Output the [X, Y] coordinate of the center of the cell containing the given text.  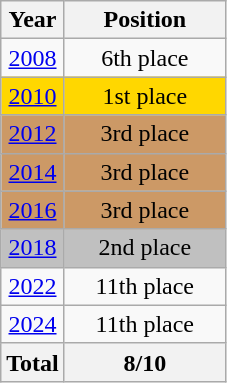
2010 [33, 96]
2016 [33, 210]
2024 [33, 324]
2018 [33, 248]
2nd place [144, 248]
Year [33, 20]
Position [144, 20]
2022 [33, 286]
2014 [33, 172]
2008 [33, 58]
2012 [33, 134]
1st place [144, 96]
6th place [144, 58]
8/10 [144, 362]
Total [33, 362]
